Find where the given text appears and provide that cell's center as [X, Y] coordinate. 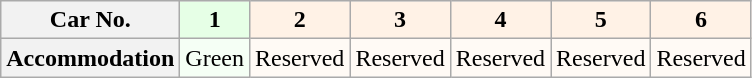
4 [500, 20]
Accommodation [90, 58]
Green [215, 58]
6 [701, 20]
2 [299, 20]
3 [400, 20]
1 [215, 20]
5 [601, 20]
Car No. [90, 20]
